Return (X, Y) of the center of cell containing provided text 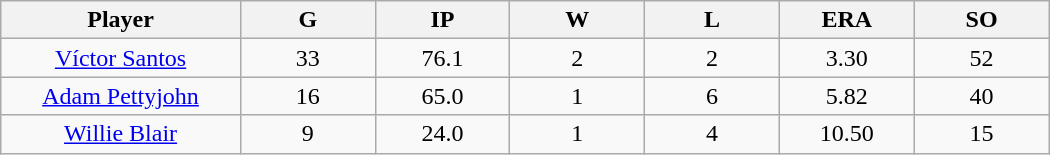
16 (308, 96)
9 (308, 134)
Adam Pettyjohn (121, 96)
52 (982, 58)
4 (712, 134)
IP (442, 20)
33 (308, 58)
10.50 (846, 134)
40 (982, 96)
SO (982, 20)
65.0 (442, 96)
G (308, 20)
Willie Blair (121, 134)
L (712, 20)
76.1 (442, 58)
3.30 (846, 58)
5.82 (846, 96)
24.0 (442, 134)
W (578, 20)
15 (982, 134)
Player (121, 20)
6 (712, 96)
ERA (846, 20)
Víctor Santos (121, 58)
